Find where the given text appears and provide that cell's center as (x, y) coordinate. 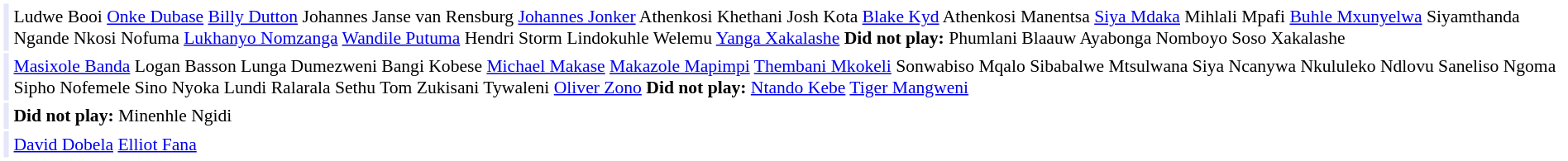
David Dobela Elliot Fana (788, 144)
Did not play: Minenhle Ngidi (788, 116)
